Determine the [X, Y] coordinate at the center of the cell enclosing the given text.  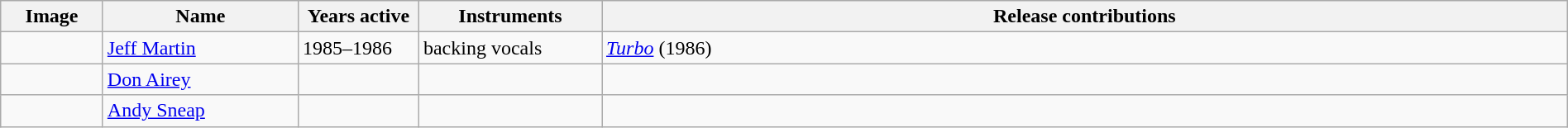
Turbo (1986) [1085, 48]
Andy Sneap [200, 111]
1985–1986 [358, 48]
Instruments [509, 17]
backing vocals [509, 48]
Name [200, 17]
Years active [358, 17]
Release contributions [1085, 17]
Jeff Martin [200, 48]
Image [52, 17]
Don Airey [200, 79]
